Scan for the cell matching the given text and deliver its (X, Y) coordinate at center. 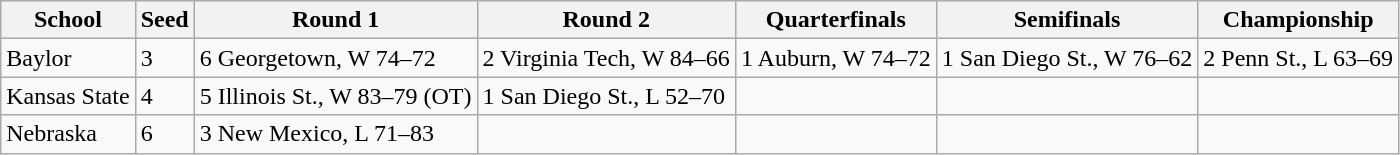
5 Illinois St., W 83–79 (OT) (336, 96)
1 San Diego St., W 76–62 (1067, 58)
2 Virginia Tech, W 84–66 (606, 58)
Semifinals (1067, 20)
6 Georgetown, W 74–72 (336, 58)
1 San Diego St., L 52–70 (606, 96)
3 New Mexico, L 71–83 (336, 134)
Nebraska (68, 134)
Baylor (68, 58)
Championship (1298, 20)
4 (164, 96)
Seed (164, 20)
Kansas State (68, 96)
School (68, 20)
Quarterfinals (836, 20)
Round 1 (336, 20)
1 Auburn, W 74–72 (836, 58)
Round 2 (606, 20)
6 (164, 134)
3 (164, 58)
2 Penn St., L 63–69 (1298, 58)
